Scan for the cell matching the given text and deliver its (x, y) coordinate at center. 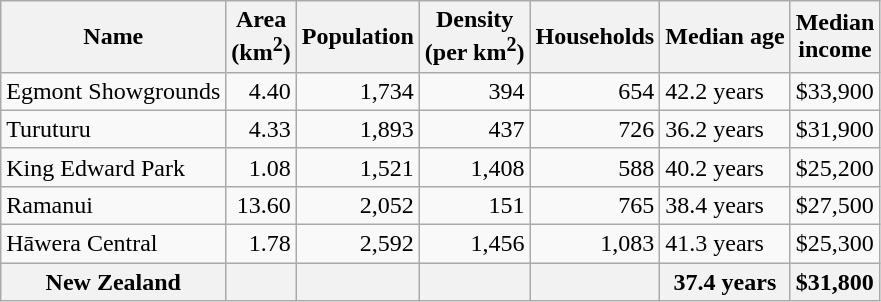
654 (595, 91)
38.4 years (725, 205)
$31,900 (835, 129)
Population (358, 37)
1,083 (595, 244)
1,893 (358, 129)
588 (595, 167)
1.08 (261, 167)
$25,200 (835, 167)
726 (595, 129)
New Zealand (114, 282)
1.78 (261, 244)
1,408 (474, 167)
Households (595, 37)
$33,900 (835, 91)
Ramanui (114, 205)
Medianincome (835, 37)
Area(km2) (261, 37)
$27,500 (835, 205)
4.33 (261, 129)
437 (474, 129)
13.60 (261, 205)
King Edward Park (114, 167)
36.2 years (725, 129)
Turuturu (114, 129)
394 (474, 91)
1,456 (474, 244)
$25,300 (835, 244)
37.4 years (725, 282)
$31,800 (835, 282)
4.40 (261, 91)
2,052 (358, 205)
2,592 (358, 244)
Density(per km2) (474, 37)
1,521 (358, 167)
Name (114, 37)
40.2 years (725, 167)
765 (595, 205)
Median age (725, 37)
42.2 years (725, 91)
41.3 years (725, 244)
151 (474, 205)
Hāwera Central (114, 244)
Egmont Showgrounds (114, 91)
1,734 (358, 91)
